Search for the cell housing the specified text and yield its (x, y) center coordinate. 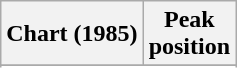
Chart (1985) (72, 34)
Peakposition (189, 34)
